From the cell containing the given text, extract its center point as (x, y) coordinate. 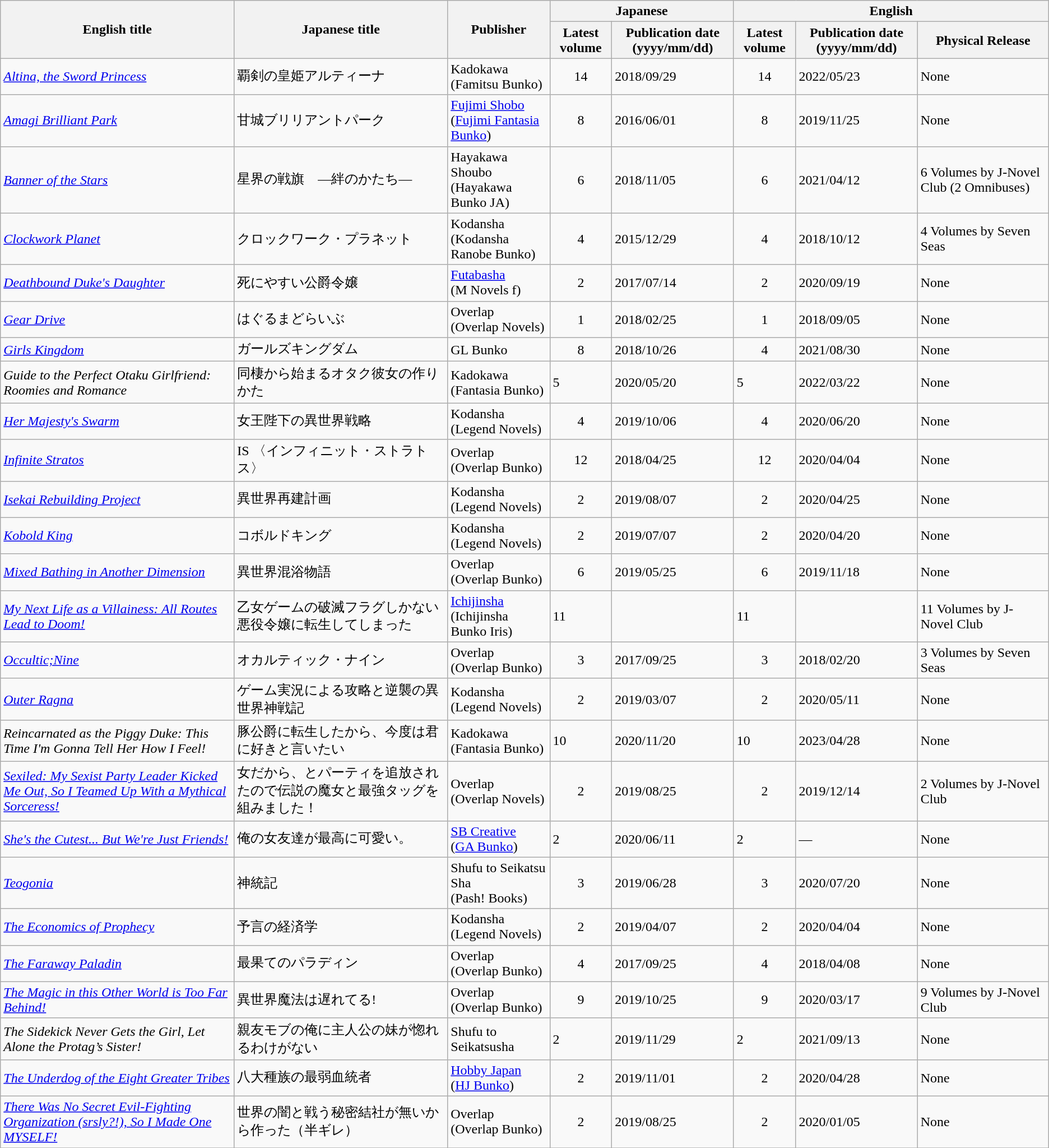
There Was No Secret Evil-Fighting Organization (srsly?!), So I Made One MYSELF! (118, 1122)
Futabasha(M Novels f) (499, 283)
Isekai Rebuilding Project (118, 499)
2019/04/07 (672, 927)
English title (118, 29)
Occultic;Nine (118, 660)
2019/11/01 (672, 1077)
Kadokawa(Famitsu Bunko) (499, 76)
Shufu to Seikatsu Sha(Pash! Books) (499, 883)
2015/12/29 (672, 239)
2021/09/13 (856, 1039)
2 Volumes by J-Novel Club (983, 791)
死にやすい公爵令嬢 (341, 283)
2019/07/07 (672, 536)
English (891, 11)
IS 〈インフィニット・ストラトス〉 (341, 460)
2021/04/12 (856, 179)
2017/07/14 (672, 283)
Fujimi Shobo(Fujimi Fantasia Bunko) (499, 121)
星界の戦旗 —絆のかたち— (341, 179)
Deathbound Duke's Daughter (118, 283)
Amagi Brilliant Park (118, 121)
2018/02/25 (672, 320)
最果てのパラディン (341, 963)
甘城ブリリアントパーク (341, 121)
ゲーム実況による攻略と逆襲の異世界神戦記 (341, 699)
Ichijinsha(Ichijinsha Bunko Iris) (499, 616)
— (856, 839)
2018/02/20 (856, 660)
Infinite Stratos (118, 460)
八大種族の最弱血統者 (341, 1077)
4 Volumes by Seven Seas (983, 239)
GL Bunko (499, 350)
2020/05/11 (856, 699)
2019/10/06 (672, 422)
2018/10/26 (672, 350)
2020/09/19 (856, 283)
The Magic in this Other World is Too Far Behind! (118, 1000)
2018/09/29 (672, 76)
オカルティック・ナイン (341, 660)
3 Volumes by Seven Seas (983, 660)
2020/11/20 (672, 740)
Gear Drive (118, 320)
2019/11/25 (856, 121)
Teogonia (118, 883)
2021/08/30 (856, 350)
親友モブの俺に主人公の妹が惚れるわけがない (341, 1039)
2018/09/05 (856, 320)
覇剣の皇姫アルティーナ (341, 76)
2019/08/07 (672, 499)
Girls Kingdom (118, 350)
世界の闇と戦う秘密結社が無いから作った（半ギレ） (341, 1122)
She's the Cutest... But We're Just Friends! (118, 839)
2019/05/25 (672, 572)
2020/01/05 (856, 1122)
2018/10/12 (856, 239)
異世界魔法は遅れてる! (341, 1000)
女だから、とパーティを追放されたので伝説の魔女と最強タッグを組みました！ (341, 791)
2020/06/20 (856, 422)
神統記 (341, 883)
2020/06/11 (672, 839)
Physical Release (983, 40)
2018/11/05 (672, 179)
Publisher (499, 29)
2019/06/28 (672, 883)
Sexiled: My Sexist Party Leader Kicked Me Out, So I Teamed Up With a Mythical Sorceress! (118, 791)
異世界混浴物語 (341, 572)
俺の女友達が最高に可愛い。 (341, 839)
2016/06/01 (672, 121)
2020/04/28 (856, 1077)
11 Volumes by J-Novel Club (983, 616)
女王陛下の異世界戦略 (341, 422)
Mixed Bathing in Another Dimension (118, 572)
Altina, the Sword Princess (118, 76)
2020/04/20 (856, 536)
Outer Ragna (118, 699)
Kobold King (118, 536)
Her Majesty's Swarm (118, 422)
2019/12/14 (856, 791)
2019/11/29 (672, 1039)
2020/04/25 (856, 499)
6 Volumes by J-Novel Club (2 Omnibuses) (983, 179)
2019/03/07 (672, 699)
The Sidekick Never Gets the Girl, Let Alone the Protag’s Sister! (118, 1039)
Guide to the Perfect Otaku Girlfriend: Roomies and Romance (118, 382)
The Underdog of the Eight Greater Tribes (118, 1077)
乙女ゲームの破滅フラグしかない悪役令嬢に転生してしまった (341, 616)
2020/05/20 (672, 382)
2022/03/22 (856, 382)
コボルドキング (341, 536)
Clockwork Planet (118, 239)
Banner of the Stars (118, 179)
豚公爵に転生したから、今度は君に好きと言いたい (341, 740)
Hobby Japan(HJ Bunko) (499, 1077)
ガールズキングダム (341, 350)
The Faraway Paladin (118, 963)
Shufu to Seikatsusha (499, 1039)
2019/11/18 (856, 572)
2019/10/25 (672, 1000)
9 Volumes by J-Novel Club (983, 1000)
2022/05/23 (856, 76)
2020/03/17 (856, 1000)
同棲から始まるオタク彼女の作りかた (341, 382)
Kodansha(Kodansha Ranobe Bunko) (499, 239)
クロックワーク・プラネット (341, 239)
2018/04/25 (672, 460)
2023/04/28 (856, 740)
異世界再建計画 (341, 499)
2018/04/08 (856, 963)
My Next Life as a Villainess: All Routes Lead to Doom! (118, 616)
The Economics of Prophecy (118, 927)
はぐるまどらいぶ (341, 320)
SB Creative(GA Bunko) (499, 839)
予言の経済学 (341, 927)
Reincarnated as the Piggy Duke: This Time I'm Gonna Tell Her How I Feel! (118, 740)
2020/07/20 (856, 883)
Japanese title (341, 29)
Hayakawa Shoubo(Hayakawa Bunko JA) (499, 179)
Japanese (642, 11)
